Identify which cell holds the provided text, then report its [X, Y] central coordinate. 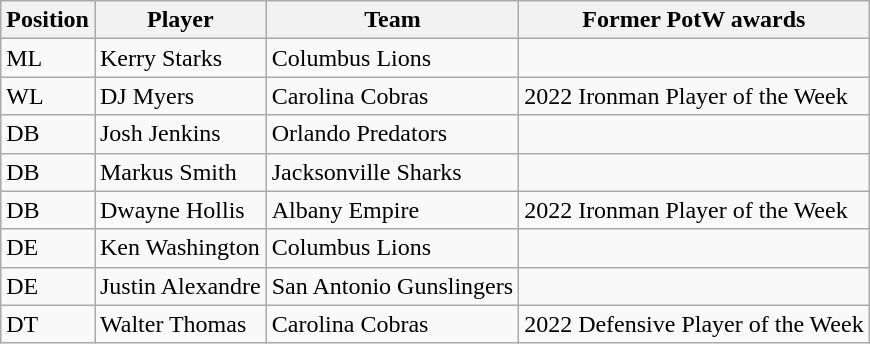
DT [48, 324]
2022 Defensive Player of the Week [694, 324]
Markus Smith [180, 172]
Position [48, 20]
Albany Empire [392, 210]
Jacksonville Sharks [392, 172]
WL [48, 96]
Ken Washington [180, 248]
Walter Thomas [180, 324]
DJ Myers [180, 96]
Josh Jenkins [180, 134]
Team [392, 20]
Justin Alexandre [180, 286]
Dwayne Hollis [180, 210]
Kerry Starks [180, 58]
Player [180, 20]
Former PotW awards [694, 20]
ML [48, 58]
Orlando Predators [392, 134]
San Antonio Gunslingers [392, 286]
